Find where the given text appears and provide that cell's center as (x, y) coordinate. 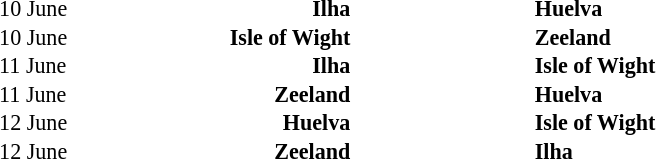
Ilha (231, 66)
Isle of Wight (231, 38)
Huelva (231, 123)
Zeeland (231, 94)
